Provide the (X, Y) coordinate of the cell's center where the given text is located.  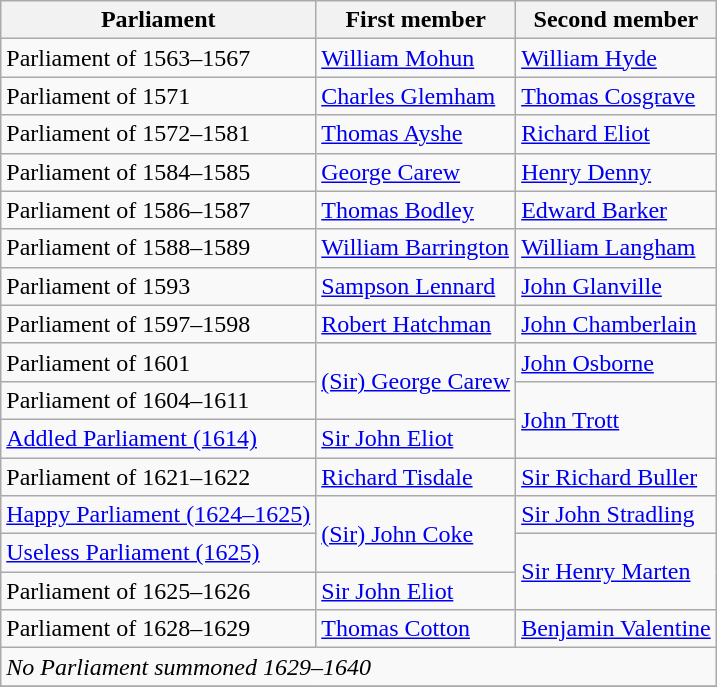
Second member (616, 20)
John Trott (616, 419)
Richard Eliot (616, 134)
Thomas Cotton (416, 629)
Parliament of 1625–1626 (158, 591)
Parliament of 1628–1629 (158, 629)
No Parliament summoned 1629–1640 (358, 667)
Addled Parliament (1614) (158, 438)
Thomas Ayshe (416, 134)
Sir Henry Marten (616, 572)
Sampson Lennard (416, 286)
(Sir) George Carew (416, 381)
Parliament of 1572–1581 (158, 134)
William Langham (616, 248)
Parliament (158, 20)
Parliament of 1597–1598 (158, 324)
Henry Denny (616, 172)
Sir Richard Buller (616, 477)
Useless Parliament (1625) (158, 553)
Sir John Stradling (616, 515)
Robert Hatchman (416, 324)
Parliament of 1571 (158, 96)
John Chamberlain (616, 324)
(Sir) John Coke (416, 534)
William Mohun (416, 58)
Parliament of 1593 (158, 286)
Parliament of 1601 (158, 362)
Parliament of 1584–1585 (158, 172)
Benjamin Valentine (616, 629)
Parliament of 1621–1622 (158, 477)
Parliament of 1604–1611 (158, 400)
Parliament of 1586–1587 (158, 210)
William Barrington (416, 248)
Edward Barker (616, 210)
Thomas Bodley (416, 210)
Thomas Cosgrave (616, 96)
Happy Parliament (1624–1625) (158, 515)
William Hyde (616, 58)
First member (416, 20)
Parliament of 1588–1589 (158, 248)
Parliament of 1563–1567 (158, 58)
Charles Glemham (416, 96)
John Glanville (616, 286)
George Carew (416, 172)
John Osborne (616, 362)
Richard Tisdale (416, 477)
